Pinpoint the cell where the given text exists, returning its (x, y) midpoint coordinate. 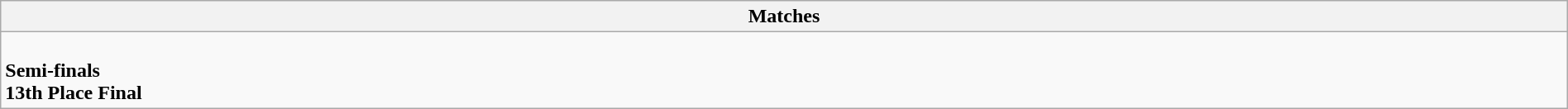
Matches (784, 17)
Semi-finals 13th Place Final (784, 70)
